Pinpoint the cell where the given text exists, returning its [X, Y] midpoint coordinate. 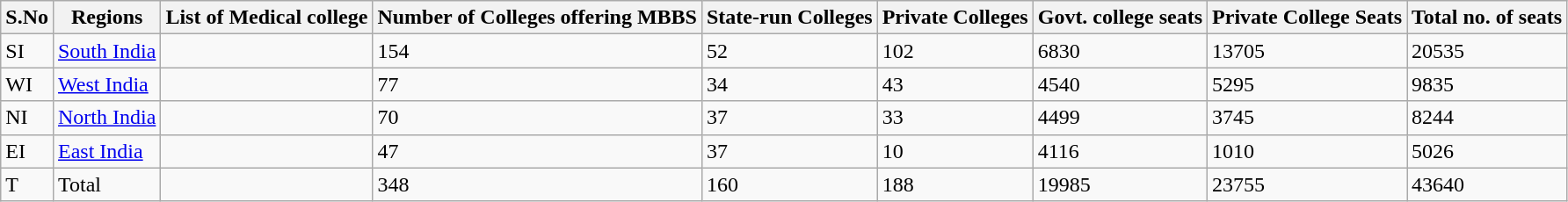
6830 [1120, 51]
North India [106, 118]
Regions [106, 18]
5295 [1308, 84]
70 [538, 118]
4499 [1120, 118]
Private College Seats [1308, 18]
1010 [1308, 151]
4540 [1120, 84]
EI [27, 151]
Private Colleges [955, 18]
Number of Colleges offering MBBS [538, 18]
5026 [1487, 151]
19985 [1120, 184]
23755 [1308, 184]
160 [789, 184]
348 [538, 184]
Total no. of seats [1487, 18]
10 [955, 151]
20535 [1487, 51]
S.No [27, 18]
West India [106, 84]
34 [789, 84]
State-run Colleges [789, 18]
T [27, 184]
SI [27, 51]
47 [538, 151]
List of Medical college [267, 18]
WI [27, 84]
188 [955, 184]
South India [106, 51]
33 [955, 118]
8244 [1487, 118]
4116 [1120, 151]
43640 [1487, 184]
77 [538, 84]
Total [106, 184]
9835 [1487, 84]
Govt. college seats [1120, 18]
3745 [1308, 118]
154 [538, 51]
102 [955, 51]
52 [789, 51]
East India [106, 151]
43 [955, 84]
NI [27, 118]
13705 [1308, 51]
